Provide the (X, Y) coordinate of the cell's center where the given text is located.  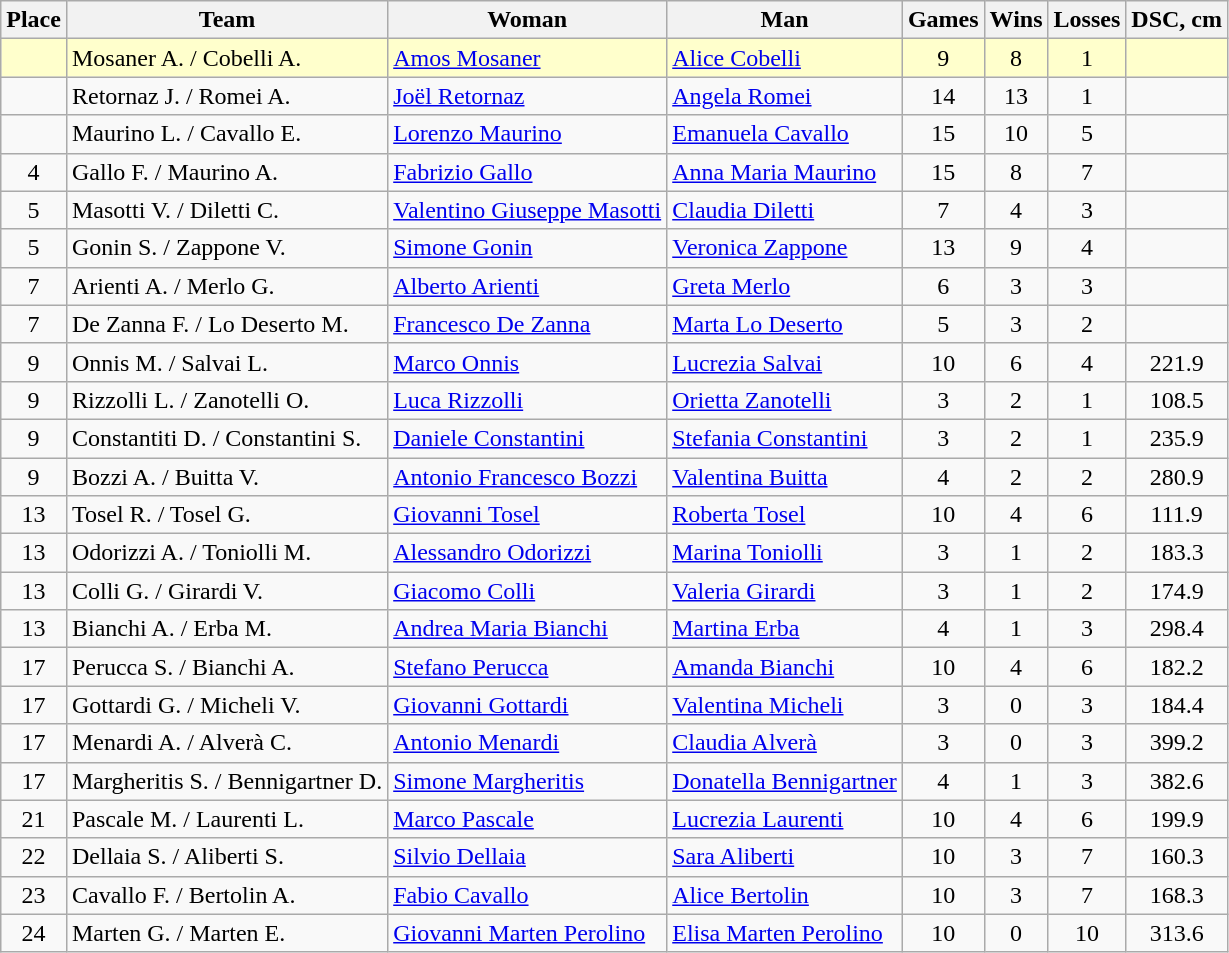
Marco Onnis (528, 362)
Lorenzo Maurino (528, 134)
Maurino L. / Cavallo E. (226, 134)
Gottardi G. / Micheli V. (226, 705)
Losses (1087, 20)
Giacomo Colli (528, 591)
Valeria Girardi (785, 591)
Orietta Zanotelli (785, 400)
Arienti A. / Merlo G. (226, 286)
235.9 (1177, 438)
111.9 (1177, 515)
Alice Cobelli (785, 58)
Francesco De Zanna (528, 324)
Margheritis S. / Bennigartner D. (226, 781)
Games (943, 20)
Tosel R. / Tosel G. (226, 515)
Alberto Arienti (528, 286)
Valentina Buitta (785, 477)
Team (226, 20)
DSC, cm (1177, 20)
Marina Toniolli (785, 553)
399.2 (1177, 743)
Retornaz J. / Romei A. (226, 96)
Fabio Cavallo (528, 895)
Luca Rizzolli (528, 400)
Alessandro Odorizzi (528, 553)
Colli G. / Girardi V. (226, 591)
De Zanna F. / Lo Deserto M. (226, 324)
Valentino Giuseppe Masotti (528, 210)
Rizzolli L. / Zanotelli O. (226, 400)
Antonio Menardi (528, 743)
Emanuela Cavallo (785, 134)
Simone Gonin (528, 248)
Elisa Marten Perolino (785, 933)
Masotti V. / Diletti C. (226, 210)
Marta Lo Deserto (785, 324)
280.9 (1177, 477)
Bianchi A. / Erba M. (226, 629)
Marco Pascale (528, 819)
Perucca S. / Bianchi A. (226, 667)
160.3 (1177, 857)
Claudia Alverà (785, 743)
Daniele Constantini (528, 438)
Lucrezia Salvai (785, 362)
Giovanni Tosel (528, 515)
168.3 (1177, 895)
Valentina Micheli (785, 705)
Gallo F. / Maurino A. (226, 172)
Martina Erba (785, 629)
Giovanni Gottardi (528, 705)
14 (943, 96)
Dellaia S. / Aliberti S. (226, 857)
21 (34, 819)
Man (785, 20)
182.2 (1177, 667)
Wins (1016, 20)
Stefania Constantini (785, 438)
Veronica Zappone (785, 248)
Andrea Maria Bianchi (528, 629)
Simone Margheritis (528, 781)
Gonin S. / Zappone V. (226, 248)
Claudia Diletti (785, 210)
Mosaner A. / Cobelli A. (226, 58)
Pascale M. / Laurenti L. (226, 819)
Greta Merlo (785, 286)
382.6 (1177, 781)
Cavallo F. / Bertolin A. (226, 895)
108.5 (1177, 400)
Bozzi A. / Buitta V. (226, 477)
Silvio Dellaia (528, 857)
Angela Romei (785, 96)
313.6 (1177, 933)
184.4 (1177, 705)
221.9 (1177, 362)
Woman (528, 20)
Place (34, 20)
Roberta Tosel (785, 515)
Amanda Bianchi (785, 667)
183.3 (1177, 553)
23 (34, 895)
Donatella Bennigartner (785, 781)
Menardi A. / Alverà C. (226, 743)
298.4 (1177, 629)
Antonio Francesco Bozzi (528, 477)
Constantiti D. / Constantini S. (226, 438)
Odorizzi A. / Toniolli M. (226, 553)
Lucrezia Laurenti (785, 819)
24 (34, 933)
Giovanni Marten Perolino (528, 933)
Anna Maria Maurino (785, 172)
Marten G. / Marten E. (226, 933)
Alice Bertolin (785, 895)
174.9 (1177, 591)
Joël Retornaz (528, 96)
Onnis M. / Salvai L. (226, 362)
Sara Aliberti (785, 857)
199.9 (1177, 819)
Amos Mosaner (528, 58)
22 (34, 857)
Fabrizio Gallo (528, 172)
Stefano Perucca (528, 667)
